From the cell containing the given text, extract its center point as [X, Y] coordinate. 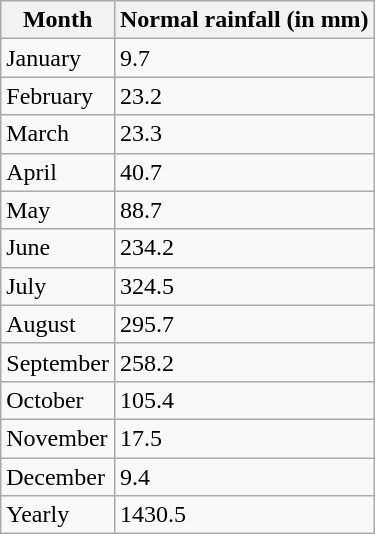
258.2 [244, 362]
July [58, 286]
234.2 [244, 248]
324.5 [244, 286]
March [58, 134]
October [58, 400]
23.2 [244, 96]
February [58, 96]
June [58, 248]
9.4 [244, 477]
88.7 [244, 210]
1430.5 [244, 515]
295.7 [244, 324]
105.4 [244, 400]
23.3 [244, 134]
April [58, 172]
9.7 [244, 58]
January [58, 58]
Normal rainfall (in mm) [244, 20]
40.7 [244, 172]
17.5 [244, 438]
Yearly [58, 515]
November [58, 438]
December [58, 477]
August [58, 324]
Month [58, 20]
September [58, 362]
May [58, 210]
